Extract the [X, Y] coordinate from the center of the cell holding the provided text.  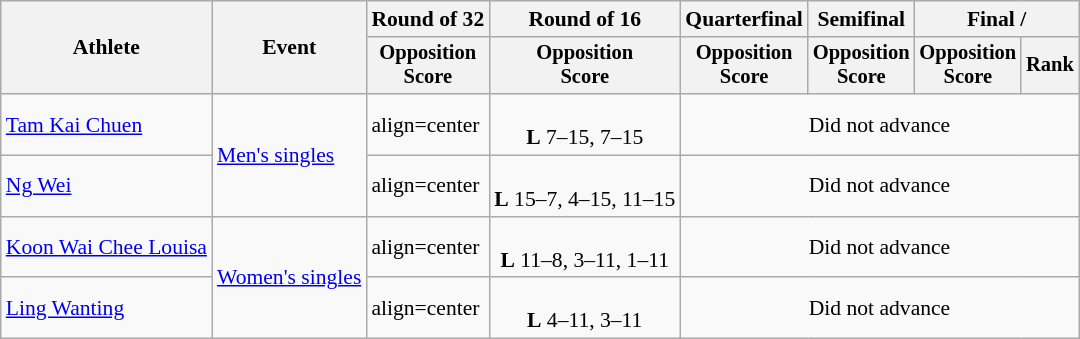
Ling Wanting [106, 308]
L 15–7, 4–15, 11–15 [584, 186]
Final / [997, 19]
Rank [1050, 66]
Tam Kai Chuen [106, 124]
Women's singles [289, 278]
L 11–8, 3–11, 1–11 [584, 248]
Athlete [106, 48]
L 4–11, 3–11 [584, 308]
Ng Wei [106, 186]
Men's singles [289, 155]
Round of 16 [584, 19]
Quarterfinal [744, 19]
Semifinal [862, 19]
L 7–15, 7–15 [584, 124]
Round of 32 [428, 19]
Event [289, 48]
Koon Wai Chee Louisa [106, 248]
